Pinpoint the cell where the given text exists, returning its [x, y] midpoint coordinate. 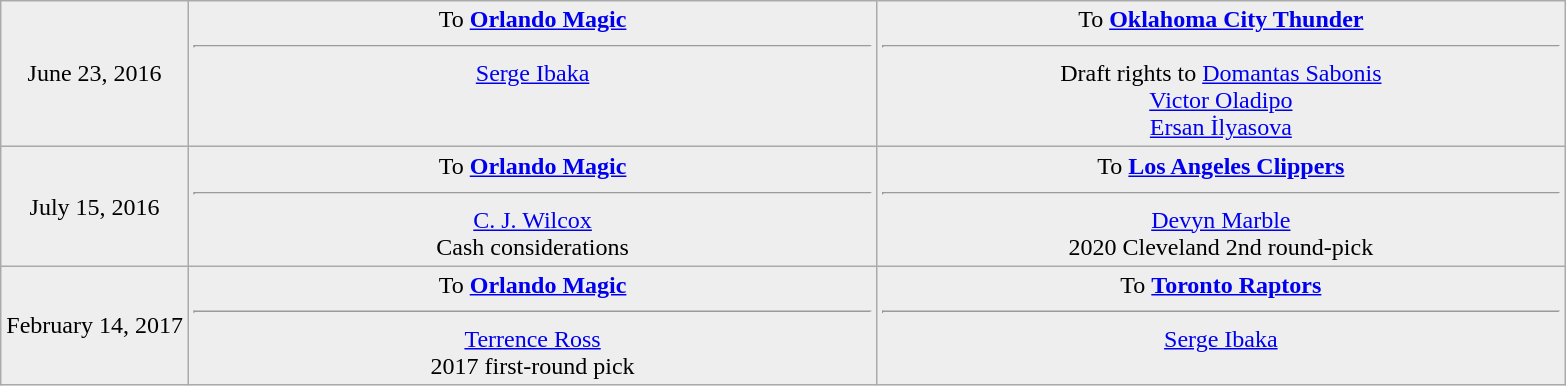
February 14, 2017 [95, 326]
To Orlando MagicTerrence Ross2017 first-round pick [532, 326]
June 23, 2016 [95, 74]
To Toronto RaptorsSerge Ibaka [1221, 326]
To Oklahoma City ThunderDraft rights to Domantas SabonisVictor OladipoErsan İlyasova [1221, 74]
To Orlando MagicSerge Ibaka [532, 74]
To Orlando MagicC. J. WilcoxCash considerations [532, 206]
July 15, 2016 [95, 206]
To Los Angeles ClippersDevyn Marble2020 Cleveland 2nd round-pick [1221, 206]
